Provide the (X, Y) coordinate of the cell's center where the given text is located.  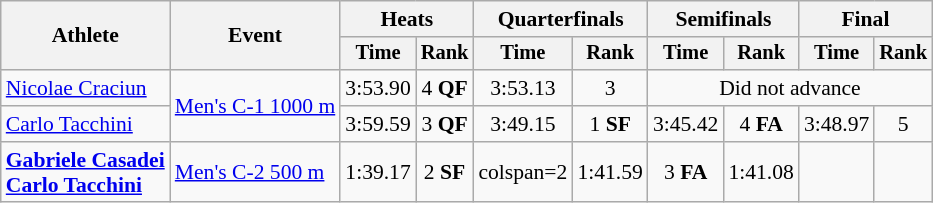
3:48.97 (836, 124)
3:53.90 (378, 88)
3 FA (686, 172)
1:41.08 (760, 172)
Event (256, 36)
1:41.59 (610, 172)
1:39.17 (378, 172)
3 (610, 88)
Men's C-1 1000 m (256, 106)
3:49.15 (522, 124)
3:45.42 (686, 124)
Gabriele CasadeiCarlo Tacchini (86, 172)
5 (903, 124)
Nicolae Craciun (86, 88)
Heats (406, 19)
1 SF (610, 124)
Did not advance (790, 88)
3 QF (445, 124)
2 SF (445, 172)
3:59.59 (378, 124)
Carlo Tacchini (86, 124)
4 QF (445, 88)
colspan=2 (522, 172)
3:53.13 (522, 88)
Final (866, 19)
Semifinals (724, 19)
Quarterfinals (560, 19)
Men's C-2 500 m (256, 172)
Athlete (86, 36)
4 FA (760, 124)
